Determine the (X, Y) coordinate at the center of the cell enclosing the given text.  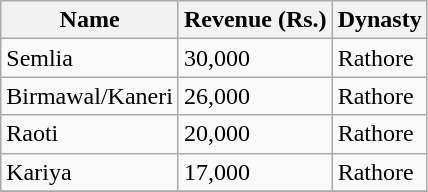
17,000 (255, 172)
Birmawal/Kaneri (90, 96)
26,000 (255, 96)
Semlia (90, 58)
20,000 (255, 134)
Name (90, 20)
Raoti (90, 134)
30,000 (255, 58)
Kariya (90, 172)
Dynasty (380, 20)
Revenue (Rs.) (255, 20)
